Extract the [X, Y] coordinate from the center of the cell holding the provided text.  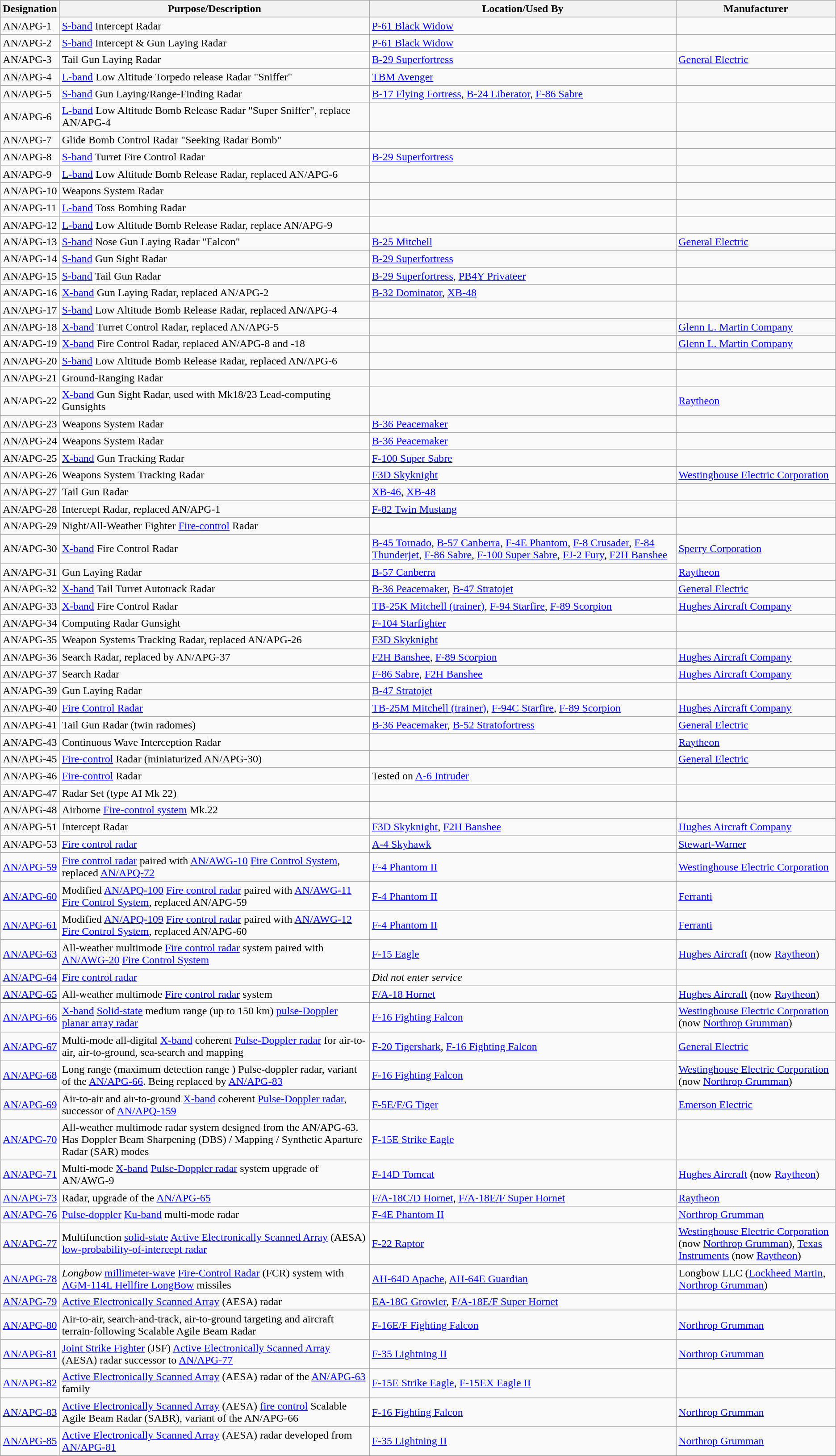
AN/APG-35 [30, 640]
Multi-mode all-digital X-band coherent Pulse-Doppler radar for air-to-air, air-to-ground, sea-search and mapping [214, 1046]
Fire-control Radar (miniaturized AN/APG-30) [214, 759]
Air-to-air and air-to-ground X-band coherent Pulse-Doppler radar, successor of AN/APQ-159 [214, 1104]
S-band Nose Gun Laying Radar "Falcon" [214, 242]
S-band Tail Gun Radar [214, 276]
AN/APG-3 [30, 60]
Fire control radar paired with AN/AWG-10 Fire Control System, replaced AN/APQ-72 [214, 867]
AN/APG-71 [30, 1175]
Tail Gun Radar (twin radomes) [214, 725]
F-5E/F/G Tiger [522, 1104]
AN/APG-70 [30, 1139]
TBM Avenger [522, 77]
Weapon Systems Tracking Radar, replaced AN/APG-26 [214, 640]
X-band Solid-state medium range (up to 150 km) pulse-Doppler planar array radar [214, 1017]
Night/All-Weather Fighter Fire-control Radar [214, 526]
All-weather multimode radar system designed from the AN/APG-63. Has Doppler Beam Sharpening (DBS) / Mapping / Synthetic Aparture Radar (SAR) modes [214, 1139]
AN/APG-22 [30, 401]
AN/APG-40 [30, 708]
AN/APG-13 [30, 242]
B-45 Tornado, B-57 Canberra, F-4E Phantom, F-8 Crusader, F-84 Thunderjet, F-86 Sabre, F-100 Super Sabre, FJ-2 Fury, F2H Banshee [522, 549]
AN/APG-47 [30, 793]
AN/APG-68 [30, 1075]
Sperry Corporation [756, 549]
B-29 Superfortress, PB4Y Privateer [522, 276]
Emerson Electric [756, 1104]
Fire Control Radar [214, 708]
AN/APG-48 [30, 810]
Active Electronically Scanned Array (AESA) radar of the AN/APG-63 family [214, 1383]
AN/APG-67 [30, 1046]
F-20 Tigershark, F-16 Fighting Falcon [522, 1046]
AN/APG-43 [30, 742]
AN/APG-33 [30, 606]
AN/APG-7 [30, 140]
AN/APG-36 [30, 657]
AN/APG-81 [30, 1354]
F-82 Twin Mustang [522, 509]
S-band Intercept & Gun Laying Radar [214, 43]
Multi-mode X-band Pulse-Doppler radar system upgrade of AN/AWG-9 [214, 1175]
X-band Turret Control Radar, replaced AN/APG-5 [214, 327]
F3D Skyknight, F2H Banshee [522, 827]
X-band Gun Tracking Radar [214, 458]
Designation [30, 9]
Active Electronically Scanned Array (AESA) fire control Scalable Agile Beam Radar (SABR), variant of the AN/APG-66 [214, 1412]
Computing Radar Gunsight [214, 623]
AN/APG-24 [30, 441]
Intercept Radar [214, 827]
AN/APG-45 [30, 759]
AN/APG-82 [30, 1383]
Multifunction solid-state Active Electronically Scanned Array (AESA) low-probability-of-intercept radar [214, 1244]
Airborne Fire-control system Mk.22 [214, 810]
Pulse-doppler Ku-band multi-mode radar [214, 1215]
X-band Tail Turret Autotrack Radar [214, 589]
AN/APG-83 [30, 1412]
All-weather multimode Fire control radar system paired with AN/AWG-20 Fire Control System [214, 954]
X-band Fire Control Radar, replaced AN/APG-8 and -18 [214, 344]
AN/APG-11 [30, 208]
AN/APG-66 [30, 1017]
AN/APG-16 [30, 293]
AN/APG-25 [30, 458]
AN/APG-9 [30, 174]
Did not enter service [522, 977]
L-band Low Altitude Bomb Release Radar "Super Sniffer", replace AN/APG-4 [214, 117]
Purpose/Description [214, 9]
Glide Bomb Control Radar "Seeking Radar Bomb" [214, 140]
B-25 Mitchell [522, 242]
AN/APG-21 [30, 378]
B-57 Canberra [522, 572]
AN/APG-15 [30, 276]
Tail Gun Radar [214, 492]
XB-46, XB-48 [522, 492]
Location/Used By [522, 9]
Manufacturer [756, 9]
AN/APG-64 [30, 977]
AN/APG-5 [30, 94]
S-band Turret Fire Control Radar [214, 157]
Search Radar, replaced by AN/APG-37 [214, 657]
F-4E Phantom II [522, 1215]
L-band Low Altitude Bomb Release Radar, replace AN/APG-9 [214, 225]
Longbow millimeter-wave Fire-Control Radar (FCR) system with AGM-114L Hellfire LongBow missiles [214, 1279]
AN/APG-10 [30, 191]
Continuous Wave Interception Radar [214, 742]
A-4 Skyhawk [522, 844]
AN/APG-12 [30, 225]
AN/APG-32 [30, 589]
B-32 Dominator, XB-48 [522, 293]
AN/APG-41 [30, 725]
Modified AN/APQ-100 Fire control radar paired with AN/AWG-11 Fire Control System, replaced AN/APG-59 [214, 896]
AN/APG-60 [30, 896]
S-band Low Altitude Bomb Release Radar, replaced AN/APG-6 [214, 361]
F-100 Super Sabre [522, 458]
AN/APG-46 [30, 776]
F2H Banshee, F-89 Scorpion [522, 657]
AN/APG-59 [30, 867]
F-15E Strike Eagle [522, 1139]
Active Electronically Scanned Array (AESA) radar developed from AN/APG-81 [214, 1441]
AN/APG-1 [30, 26]
F-16E/F Fighting Falcon [522, 1325]
Long range (maximum detection range ) Pulse-doppler radar, variant of the AN/APG-66. Being replaced by AN/APG-83 [214, 1075]
F-15E Strike Eagle, F-15EX Eagle II [522, 1383]
AN/APG-19 [30, 344]
Modified AN/APQ-109 Fire control radar paired with AN/AWG-12 Fire Control System, replaced AN/APG-60 [214, 925]
TB-25M Mitchell (trainer), F-94C Starfire, F-89 Scorpion [522, 708]
B-47 Stratojet [522, 691]
Intercept Radar, replaced AN/APG-1 [214, 509]
AN/APG-34 [30, 623]
F-22 Raptor [522, 1244]
L-band Toss Bombing Radar [214, 208]
Tail Gun Laying Radar [214, 60]
S-band Low Altitude Bomb Release Radar, replaced AN/APG-4 [214, 310]
F-15 Eagle [522, 954]
Longbow LLC (Lockheed Martin, Northrop Grumman) [756, 1279]
AN/APG-26 [30, 475]
AN/APG-53 [30, 844]
AN/APG-8 [30, 157]
Fire-control Radar [214, 776]
X-band Gun Sight Radar, used with Mk18/23 Lead-computing Gunsights [214, 401]
AN/APG-77 [30, 1244]
AN/APG-80 [30, 1325]
AN/APG-28 [30, 509]
AN/APG-63 [30, 954]
AH-64D Apache, AH-64E Guardian [522, 1279]
Weapons System Tracking Radar [214, 475]
S-band Intercept Radar [214, 26]
Radar, upgrade of the AN/APG-65 [214, 1197]
Active Electronically Scanned Array (AESA) radar [214, 1302]
S-band Gun Sight Radar [214, 259]
Air-to-air, search-and-track, air-to-ground targeting and aircraft terrain-following Scalable Agile Beam Radar [214, 1325]
AN/APG-31 [30, 572]
TB-25K Mitchell (trainer), F-94 Starfire, F-89 Scorpion [522, 606]
S-band Gun Laying/Range-Finding Radar [214, 94]
B-36 Peacemaker, B-52 Stratofortress [522, 725]
Joint Strike Fighter (JSF) Active Electronically Scanned Array (AESA) radar successor to AN/APG-77 [214, 1354]
AN/APG-14 [30, 259]
AN/APG-76 [30, 1215]
L-band Low Altitude Bomb Release Radar, replaced AN/APG-6 [214, 174]
AN/APG-29 [30, 526]
F-86 Sabre, F2H Banshee [522, 674]
EA-18G Growler, F/A-18E/F Super Hornet [522, 1302]
AN/APG-17 [30, 310]
AN/APG-27 [30, 492]
AN/APG-6 [30, 117]
F-14D Tomcat [522, 1175]
F/A-18C/D Hornet, F/A-18E/F Super Hornet [522, 1197]
AN/APG-73 [30, 1197]
AN/APG-37 [30, 674]
AN/APG-51 [30, 827]
AN/APG-79 [30, 1302]
L-band Low Altitude Torpedo release Radar "Sniffer" [214, 77]
AN/APG-20 [30, 361]
B-36 Peacemaker, B-47 Stratojet [522, 589]
AN/APG-78 [30, 1279]
AN/APG-65 [30, 994]
AN/APG-61 [30, 925]
AN/APG-18 [30, 327]
AN/APG-2 [30, 43]
X-band Gun Laying Radar, replaced AN/APG-2 [214, 293]
Stewart-Warner [756, 844]
F-104 Starfighter [522, 623]
Tested on A-6 Intruder [522, 776]
F/A-18 Hornet [522, 994]
AN/APG-69 [30, 1104]
B-17 Flying Fortress, B-24 Liberator, F-86 Sabre [522, 94]
AN/APG-30 [30, 549]
Search Radar [214, 674]
AN/APG-4 [30, 77]
AN/APG-23 [30, 424]
Radar Set (type AI Mk 22) [214, 793]
Westinghouse Electric Corporation (now Northrop Grumman), Texas Instruments (now Raytheon) [756, 1244]
Ground-Ranging Radar [214, 378]
AN/APG-39 [30, 691]
AN/APG-85 [30, 1441]
All-weather multimode Fire control radar system [214, 994]
